Detect which cell encompasses the target text, then output its (x, y) center coordinate. 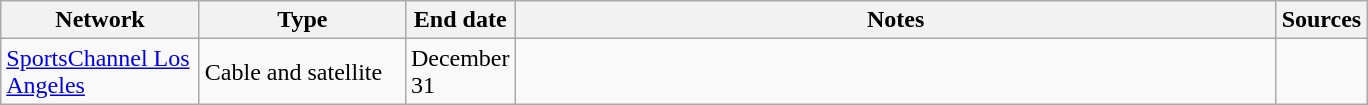
End date (460, 20)
December 31 (460, 72)
Cable and satellite (302, 72)
Network (100, 20)
Type (302, 20)
SportsChannel Los Angeles (100, 72)
Notes (896, 20)
Sources (1322, 20)
